Determine the [x, y] coordinate at the center of the cell enclosing the given text.  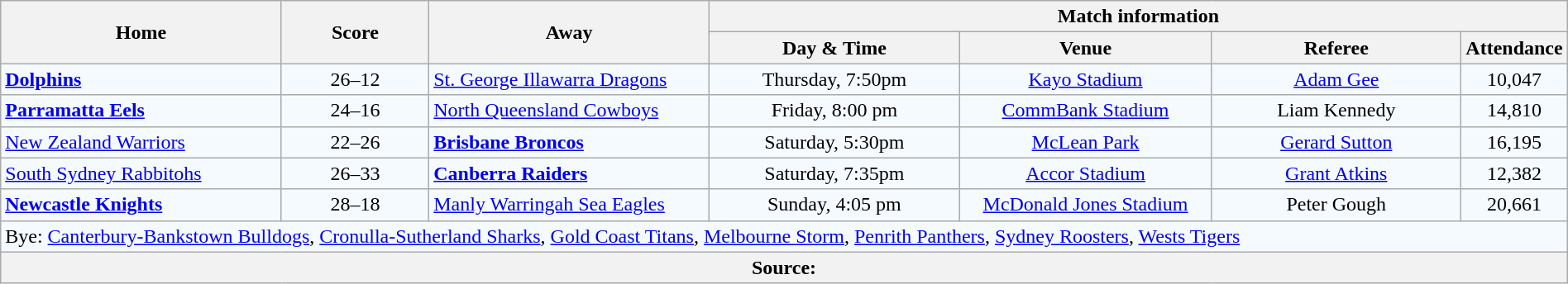
Referee [1336, 48]
Bye: Canterbury-Bankstown Bulldogs, Cronulla-Sutherland Sharks, Gold Coast Titans, Melbourne Storm, Penrith Panthers, Sydney Roosters, Wests Tigers [784, 236]
Grant Atkins [1336, 173]
Friday, 8:00 pm [835, 111]
North Queensland Cowboys [569, 111]
Venue [1085, 48]
Match information [1139, 17]
McLean Park [1085, 142]
Brisbane Broncos [569, 142]
Source: [784, 267]
Home [141, 32]
Newcastle Knights [141, 205]
26–33 [356, 173]
Saturday, 5:30pm [835, 142]
Accor Stadium [1085, 173]
Sunday, 4:05 pm [835, 205]
Dolphins [141, 79]
Score [356, 32]
12,382 [1514, 173]
Adam Gee [1336, 79]
14,810 [1514, 111]
McDonald Jones Stadium [1085, 205]
16,195 [1514, 142]
Liam Kennedy [1336, 111]
26–12 [356, 79]
South Sydney Rabbitohs [141, 173]
Thursday, 7:50pm [835, 79]
Canberra Raiders [569, 173]
Manly Warringah Sea Eagles [569, 205]
Gerard Sutton [1336, 142]
Attendance [1514, 48]
Saturday, 7:35pm [835, 173]
Kayo Stadium [1085, 79]
22–26 [356, 142]
Parramatta Eels [141, 111]
St. George Illawarra Dragons [569, 79]
10,047 [1514, 79]
20,661 [1514, 205]
24–16 [356, 111]
New Zealand Warriors [141, 142]
Peter Gough [1336, 205]
Away [569, 32]
28–18 [356, 205]
Day & Time [835, 48]
CommBank Stadium [1085, 111]
